Output the (x, y) coordinate of the center of the cell containing the given text.  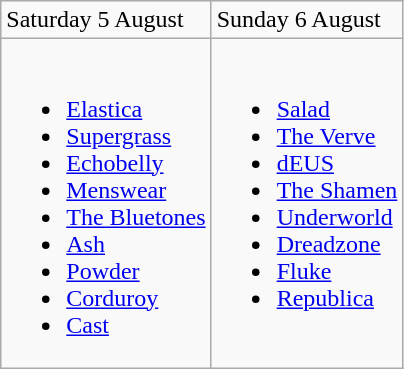
ElasticaSupergrassEchobellyMenswearThe BluetonesAshPowderCorduroyCast (106, 204)
Saturday 5 August (106, 20)
SaladThe VervedEUSThe ShamenUnderworldDreadzoneFlukeRepublica (307, 204)
Sunday 6 August (307, 20)
